From the cell containing the given text, extract its center point as [x, y] coordinate. 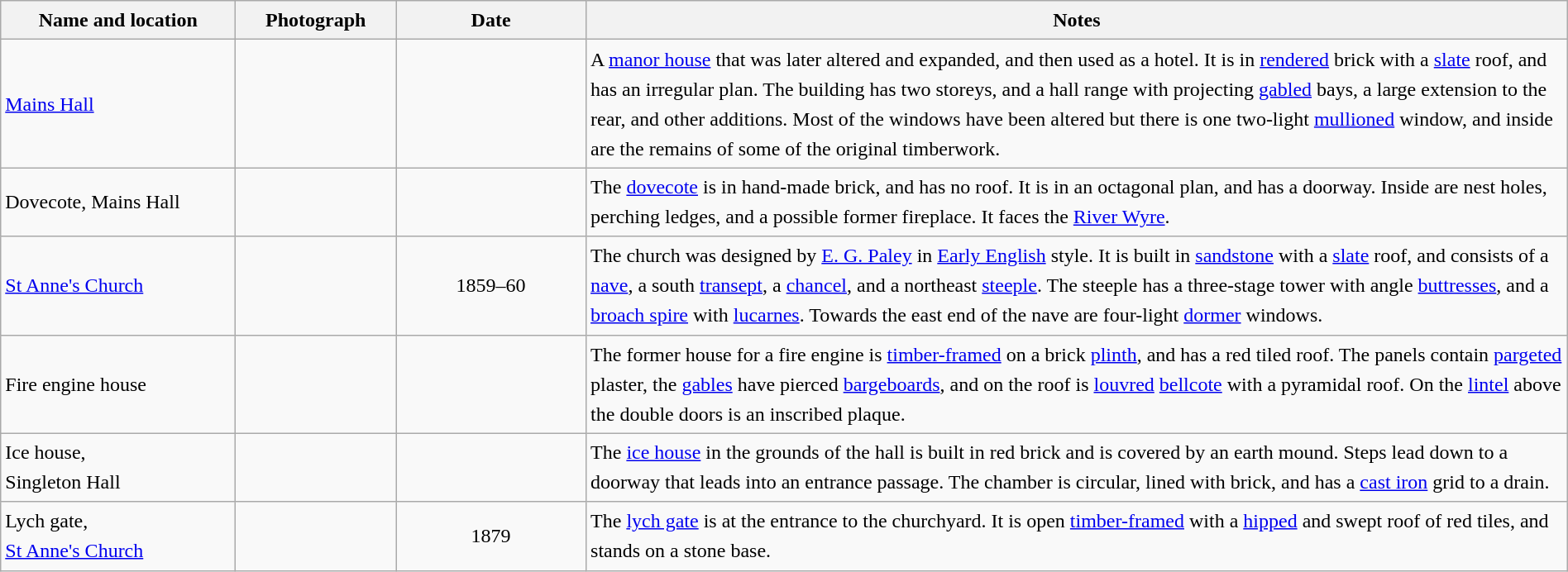
Dovecote, Mains Hall [118, 202]
Notes [1077, 20]
Date [491, 20]
Ice house,Singleton Hall [118, 468]
1859–60 [491, 286]
St Anne's Church [118, 286]
Mains Hall [118, 104]
The lych gate is at the entrance to the churchyard. It is open timber-framed with a hipped and swept roof of red tiles, and stands on a stone base. [1077, 536]
Lych gate,St Anne's Church [118, 536]
1879 [491, 536]
Name and location [118, 20]
Photograph [316, 20]
Fire engine house [118, 384]
